Locate the cell with the specified text and output its [x, y] center coordinate. 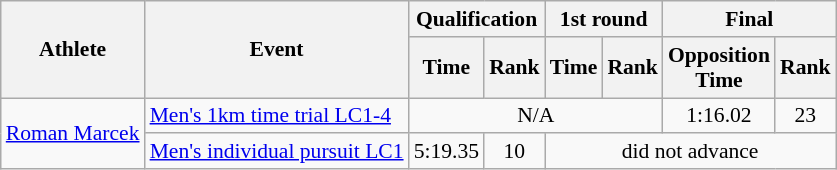
5:19.35 [446, 152]
Men's individual pursuit LC1 [277, 152]
10 [514, 152]
1st round [604, 19]
did not advance [690, 152]
Event [277, 50]
23 [806, 116]
1:16.02 [719, 116]
Roman Marcek [73, 134]
Athlete [73, 50]
N/A [536, 116]
Qualification [477, 19]
OppositionTime [719, 68]
Men's 1km time trial LC1-4 [277, 116]
Final [750, 19]
